For the text-containing cell, return its midpoint in (x, y) coordinate format. 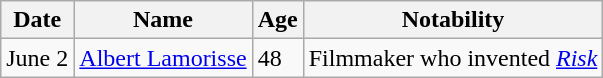
June 2 (38, 58)
Name (163, 20)
Date (38, 20)
Notability (453, 20)
48 (278, 58)
Age (278, 20)
Filmmaker who invented Risk (453, 58)
Albert Lamorisse (163, 58)
